Scan for the cell matching the given text and deliver its [X, Y] coordinate at center. 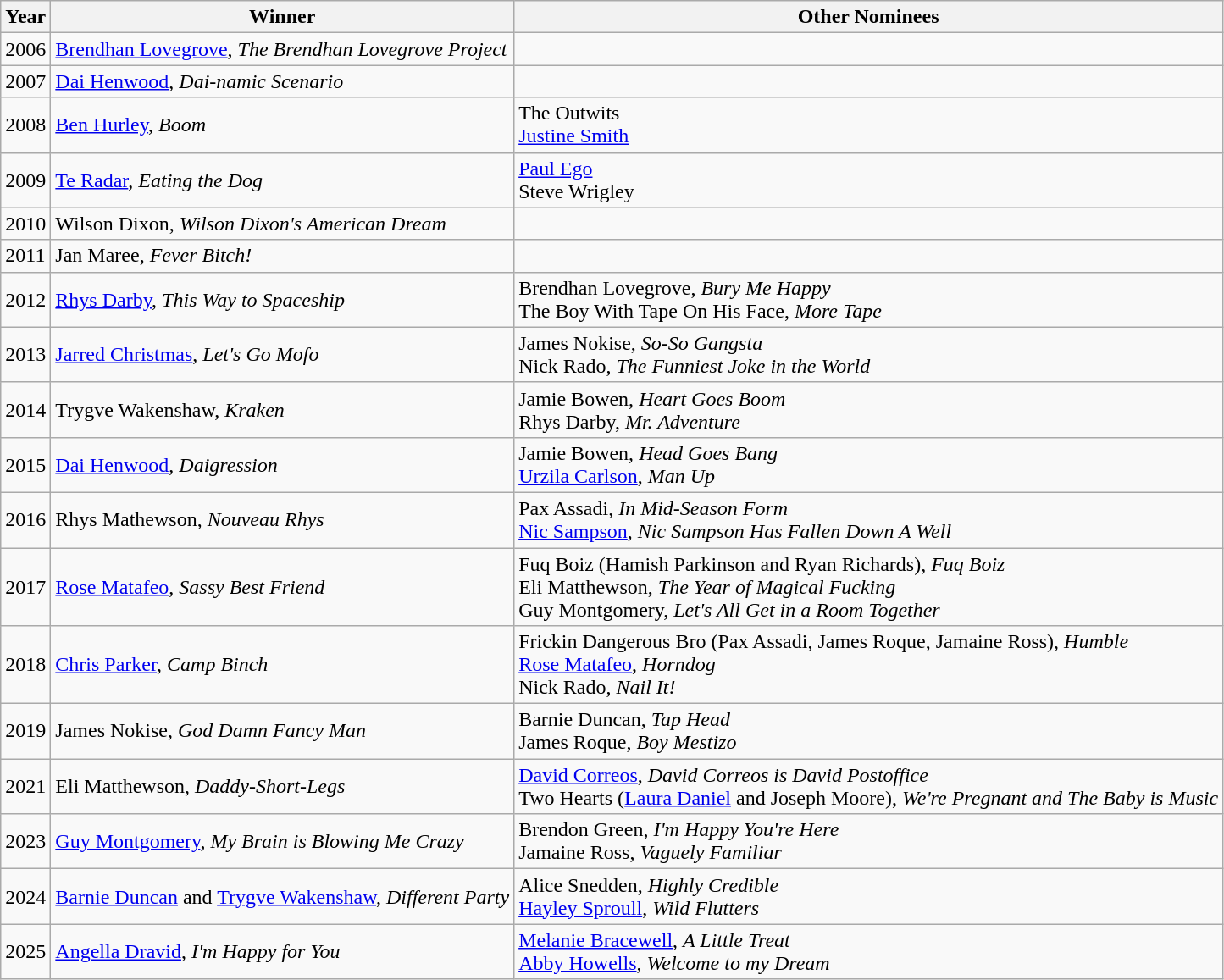
James Nokise, So-So GangstaNick Rado, The Funniest Joke in the World [869, 354]
Jamie Bowen, Head Goes BangUrzila Carlson, Man Up [869, 464]
The OutwitsJustine Smith [869, 125]
Year [25, 17]
2018 [25, 665]
Winner [283, 17]
Brendhan Lovegrove, Bury Me HappyThe Boy With Tape On His Face, More Tape [869, 300]
2024 [25, 896]
2014 [25, 410]
2009 [25, 180]
Trygve Wakenshaw, Kraken [283, 410]
Jarred Christmas, Let's Go Mofo [283, 354]
Ben Hurley, Boom [283, 125]
2007 [25, 81]
2008 [25, 125]
Rhys Mathewson, Nouveau Rhys [283, 520]
Alice Snedden, Highly CredibleHayley Sproull, Wild Flutters [869, 896]
2017 [25, 586]
Brendon Green, I'm Happy You're HereJamaine Ross, Vaguely Familiar [869, 842]
2012 [25, 300]
Other Nominees [869, 17]
2011 [25, 256]
Rhys Darby, This Way to Spaceship [283, 300]
2006 [25, 49]
2013 [25, 354]
Dai Henwood, Dai-namic Scenario [283, 81]
2015 [25, 464]
Guy Montgomery, My Brain is Blowing Me Crazy [283, 842]
Frickin Dangerous Bro (Pax Assadi, James Roque, Jamaine Ross), HumbleRose Matafeo, HorndogNick Rado, Nail It! [869, 665]
Brendhan Lovegrove, The Brendhan Lovegrove Project [283, 49]
Pax Assadi, In Mid-Season FormNic Sampson, Nic Sampson Has Fallen Down A Well [869, 520]
Rose Matafeo, Sassy Best Friend [283, 586]
Angella Dravid, I'm Happy for You [283, 952]
Melanie Bracewell, A Little TreatAbby Howells, Welcome to my Dream [869, 952]
2025 [25, 952]
2021 [25, 786]
Barnie Duncan and Trygve Wakenshaw, Different Party [283, 896]
Paul EgoSteve Wrigley [869, 180]
Wilson Dixon, Wilson Dixon's American Dream [283, 224]
2023 [25, 842]
Barnie Duncan, Tap HeadJames Roque, Boy Mestizo [869, 732]
Dai Henwood, Daigression [283, 464]
Jan Maree, Fever Bitch! [283, 256]
2010 [25, 224]
Eli Matthewson, Daddy-Short-Legs [283, 786]
James Nokise, God Damn Fancy Man [283, 732]
2016 [25, 520]
2019 [25, 732]
Te Radar, Eating the Dog [283, 180]
David Correos, David Correos is David PostofficeTwo Hearts (Laura Daniel and Joseph Moore), We're Pregnant and The Baby is Music [869, 786]
Fuq Boiz (Hamish Parkinson and Ryan Richards), Fuq BoizEli Matthewson, The Year of Magical FuckingGuy Montgomery, Let's All Get in a Room Together [869, 586]
Chris Parker, Camp Binch [283, 665]
Jamie Bowen, Heart Goes BoomRhys Darby, Mr. Adventure [869, 410]
